Provide the [X, Y] coordinate of the cell's center where the given text is located.  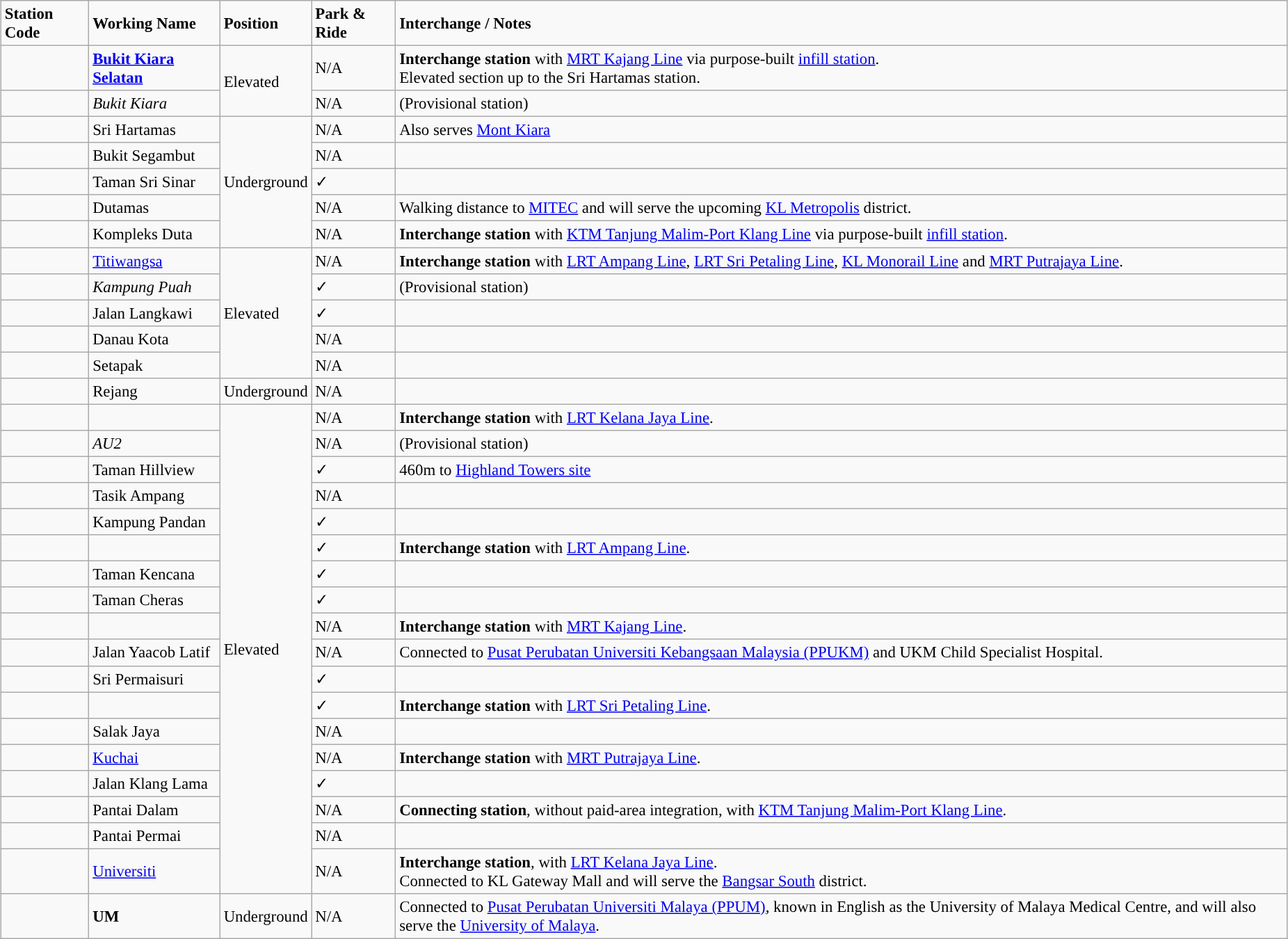
Bukit Kiara Selatan [154, 68]
Bukit Kiara [154, 104]
Jalan Langkawi [154, 313]
Tasik Ampang [154, 496]
Interchange station with LRT Kelana Jaya Line. [842, 417]
Walking distance to MITEC and will serve the upcoming KL Metropolis district. [842, 208]
Salak Jaya [154, 731]
Interchange station with LRT Ampang Line. [842, 548]
Taman Hillview [154, 469]
Jalan Yaacob Latif [154, 653]
Interchange / Notes [842, 24]
Bukit Segambut [154, 156]
Kompleks Duta [154, 234]
Park & Ride [353, 24]
Interchange station with LRT Sri Petaling Line. [842, 705]
Connecting station, without paid-area integration, with KTM Tanjung Malim-Port Klang Line. [842, 810]
Rejang [154, 392]
Interchange station, with LRT Kelana Jaya Line.Connected to KL Gateway Mall and will serve the Bangsar South district. [842, 871]
Interchange station with MRT Kajang Line via purpose-built infill station.Elevated section up to the Sri Hartamas station. [842, 68]
Danau Kota [154, 339]
Pantai Permai [154, 836]
Position [266, 24]
Kampung Pandan [154, 522]
Interchange station with MRT Kajang Line. [842, 627]
Sri Permaisuri [154, 679]
Setapak [154, 365]
Interchange station with LRT Ampang Line, LRT Sri Petaling Line, KL Monorail Line and MRT Putrajaya Line. [842, 261]
Pantai Dalam [154, 810]
Sri Hartamas [154, 130]
Station Code [45, 24]
Also serves Mont Kiara [842, 130]
Universiti [154, 871]
Taman Kencana [154, 575]
UM [154, 917]
460m to Highland Towers site [842, 469]
Connected to Pusat Perubatan Universiti Kebangsaan Malaysia (PPUKM) and UKM Child Specialist Hospital. [842, 653]
Dutamas [154, 208]
Interchange station with KTM Tanjung Malim-Port Klang Line via purpose-built infill station. [842, 234]
Working Name [154, 24]
Kuchai [154, 757]
Interchange station with MRT Putrajaya Line. [842, 757]
Titiwangsa [154, 261]
AU2 [154, 444]
Jalan Klang Lama [154, 784]
Taman Cheras [154, 600]
Kampung Puah [154, 287]
Taman Sri Sinar [154, 182]
